Capture the cell that displays the provided text and extract its (X, Y) central coordinate. 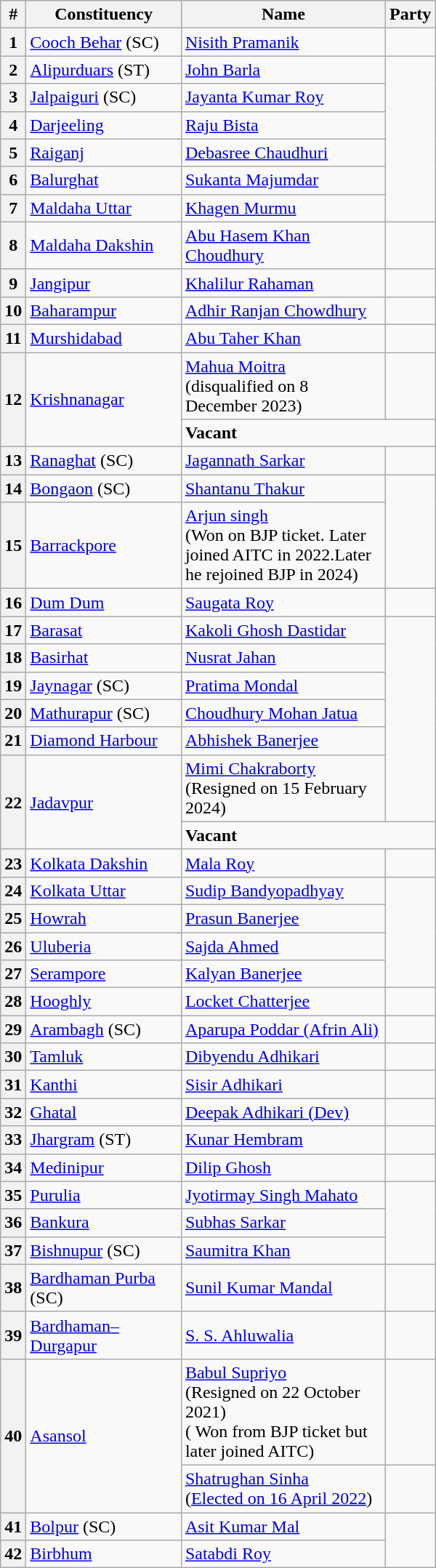
Arambagh (SC) (104, 1029)
Dum Dum (104, 603)
3 (13, 97)
Bongaon (SC) (104, 489)
Bardhaman–Durgapur (104, 1335)
Pratima Mondal (283, 686)
Balurghat (104, 180)
Maldaha Dakshin (104, 246)
Tamluk (104, 1057)
18 (13, 658)
29 (13, 1029)
13 (13, 461)
7 (13, 208)
Serampore (104, 974)
Raju Bista (283, 125)
Nisith Pramanik (283, 42)
Basirhat (104, 658)
Murshidabad (104, 338)
Jyotirmay Singh Mahato (283, 1195)
Abu Hasem Khan Choudhury (283, 246)
Subhas Sarkar (283, 1223)
Bishnupur (SC) (104, 1250)
12 (13, 399)
Shatrughan Sinha (Elected on 16 April 2022) (283, 1489)
Howrah (104, 918)
Name (283, 15)
Locket Chatterjee (283, 1002)
Abhishek Banerjee (283, 741)
40 (13, 1435)
34 (13, 1167)
8 (13, 246)
Mahua Moitra (disqualified on 8 December 2023) (283, 385)
Diamond Harbour (104, 741)
Jangipur (104, 283)
Constituency (104, 15)
Jaynagar (SC) (104, 686)
14 (13, 489)
Uluberia (104, 946)
Mimi Chakraborty (Resigned on 15 February 2024) (283, 788)
11 (13, 338)
Saumitra Khan (283, 1250)
Babul Supriyo (Resigned on 22 October 2021)( Won from BJP ticket but later joined AITC) (283, 1412)
Jagannath Sarkar (283, 461)
25 (13, 918)
Adhir Ranjan Chowdhury (283, 310)
Sukanta Majumdar (283, 180)
Sisir Adhikari (283, 1085)
Satabdi Roy (283, 1554)
31 (13, 1085)
Khalilur Rahaman (283, 283)
Maldaha Uttar (104, 208)
9 (13, 283)
26 (13, 946)
Kanthi (104, 1085)
Ghatal (104, 1112)
Cooch Behar (SC) (104, 42)
15 (13, 545)
38 (13, 1288)
Baharampur (104, 310)
Aparupa Poddar (Afrin Ali) (283, 1029)
Purulia (104, 1195)
5 (13, 153)
20 (13, 713)
Hooghly (104, 1002)
Raiganj (104, 153)
17 (13, 630)
33 (13, 1140)
Sajda Ahmed (283, 946)
Asit Kumar Mal (283, 1526)
19 (13, 686)
1 (13, 42)
30 (13, 1057)
Jadavpur (104, 802)
Nusrat Jahan (283, 658)
Kakoli Ghosh Dastidar (283, 630)
Shantanu Thakur (283, 489)
4 (13, 125)
23 (13, 863)
Birbhum (104, 1554)
28 (13, 1002)
2 (13, 70)
Bankura (104, 1223)
Sunil Kumar Mandal (283, 1288)
39 (13, 1335)
24 (13, 890)
22 (13, 802)
Kolkata Dakshin (104, 863)
Arjun singh(Won on BJP ticket. Later joined AITC in 2022.Later he rejoined BJP in 2024) (283, 545)
Barasat (104, 630)
36 (13, 1223)
Prasun Banerjee (283, 918)
Asansol (104, 1435)
27 (13, 974)
Mala Roy (283, 863)
Bolpur (SC) (104, 1526)
Ranaghat (SC) (104, 461)
# (13, 15)
John Barla (283, 70)
21 (13, 741)
Jalpaiguri (SC) (104, 97)
35 (13, 1195)
Choudhury Mohan Jatua (283, 713)
Barrackpore (104, 545)
Debasree Chaudhuri (283, 153)
Khagen Murmu (283, 208)
Party (410, 15)
Darjeeling (104, 125)
Bardhaman Purba (SC) (104, 1288)
6 (13, 180)
Alipurduars (ST) (104, 70)
16 (13, 603)
Jayanta Kumar Roy (283, 97)
Sudip Bandyopadhyay (283, 890)
Abu Taher Khan (283, 338)
Kunar Hembram (283, 1140)
Saugata Roy (283, 603)
10 (13, 310)
Dibyendu Adhikari (283, 1057)
37 (13, 1250)
41 (13, 1526)
32 (13, 1112)
42 (13, 1554)
Kolkata Uttar (104, 890)
Mathurapur (SC) (104, 713)
S. S. Ahluwalia (283, 1335)
Kalyan Banerjee (283, 974)
Krishnanagar (104, 399)
Jhargram (ST) (104, 1140)
Dilip Ghosh (283, 1167)
Medinipur (104, 1167)
Deepak Adhikari (Dev) (283, 1112)
